Search for the cell housing the specified text and yield its (x, y) center coordinate. 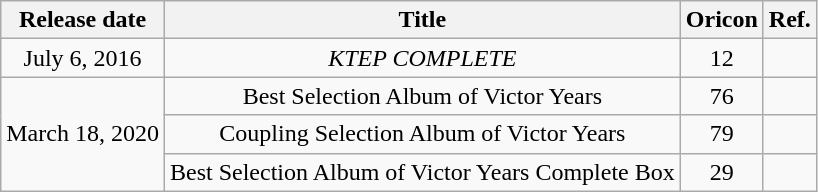
Ref. (790, 20)
Best Selection Album of Victor Years Complete Box (422, 172)
Best Selection Album of Victor Years (422, 96)
KTEP COMPLETE (422, 58)
Title (422, 20)
79 (722, 134)
Coupling Selection Album of Victor Years (422, 134)
July 6, 2016 (83, 58)
76 (722, 96)
March 18, 2020 (83, 134)
29 (722, 172)
12 (722, 58)
Oricon (722, 20)
Release date (83, 20)
